Output the [X, Y] coordinate of the center of the cell containing the given text.  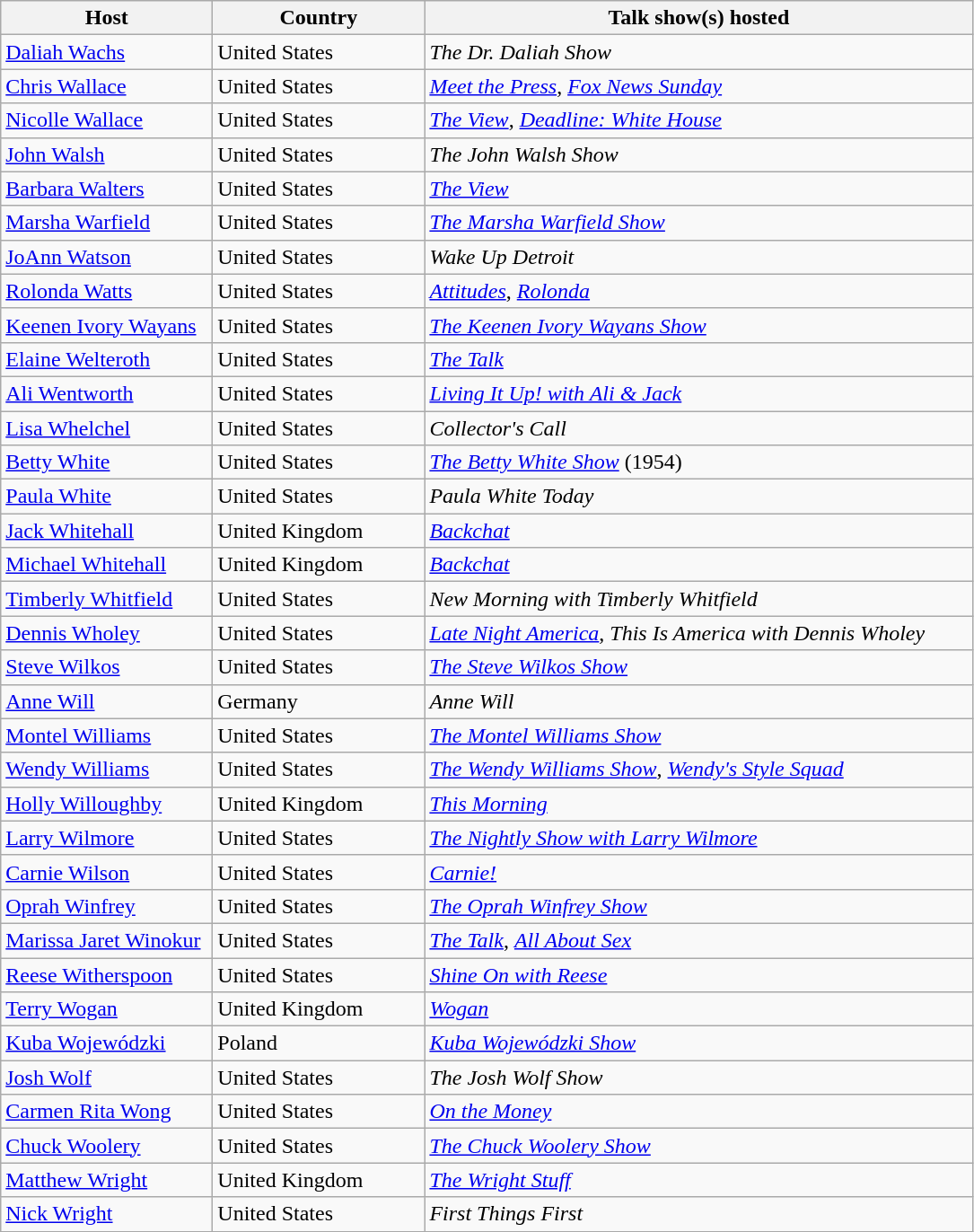
Meet the Press, Fox News Sunday [698, 86]
Chris Wallace [107, 86]
On the Money [698, 1112]
Michael Whitehall [107, 565]
Attitudes, Rolonda [698, 291]
Elaine Welteroth [107, 359]
The Dr. Daliah Show [698, 52]
Paula White Today [698, 497]
Rolonda Watts [107, 291]
The Montel Williams Show [698, 735]
Keenen Ivory Wayans [107, 325]
Betty White [107, 462]
First Things First [698, 1214]
The Keenen Ivory Wayans Show [698, 325]
Matthew Wright [107, 1180]
Wendy Williams [107, 770]
Josh Wolf [107, 1078]
The Oprah Winfrey Show [698, 906]
JoAnn Watson [107, 257]
The Talk, All About Sex [698, 940]
The Wendy Williams Show, Wendy's Style Squad [698, 770]
Larry Wilmore [107, 838]
The View [698, 189]
Talk show(s) hosted [698, 18]
Nick Wright [107, 1214]
The Nightly Show with Larry Wilmore [698, 838]
The Marsha Warfield Show [698, 223]
New Morning with Timberly Whitfield [698, 599]
Jack Whitehall [107, 531]
Terry Wogan [107, 1009]
Timberly Whitfield [107, 599]
Montel Williams [107, 735]
This Morning [698, 804]
Holly Willoughby [107, 804]
Carnie Wilson [107, 872]
Wake Up Detroit [698, 257]
The Betty White Show (1954) [698, 462]
Carmen Rita Wong [107, 1112]
Carnie! [698, 872]
Poland [319, 1043]
The Wright Stuff [698, 1180]
Host [107, 18]
Late Night America, This Is America with Dennis Wholey [698, 633]
Marissa Jaret Winokur [107, 940]
Nicolle Wallace [107, 120]
Marsha Warfield [107, 223]
Shine On with Reese [698, 974]
Reese Witherspoon [107, 974]
The View, Deadline: White House [698, 120]
Daliah Wachs [107, 52]
Oprah Winfrey [107, 906]
Kuba Wojewódzki Show [698, 1043]
Dennis Wholey [107, 633]
Collector's Call [698, 428]
The Josh Wolf Show [698, 1078]
Ali Wentworth [107, 393]
The John Walsh Show [698, 154]
Paula White [107, 497]
Kuba Wojewódzki [107, 1043]
Wogan [698, 1009]
Chuck Woolery [107, 1146]
The Talk [698, 359]
Country [319, 18]
Germany [319, 701]
Barbara Walters [107, 189]
Steve Wilkos [107, 667]
Lisa Whelchel [107, 428]
The Steve Wilkos Show [698, 667]
John Walsh [107, 154]
The Chuck Woolery Show [698, 1146]
Living It Up! with Ali & Jack [698, 393]
